Identify which cell holds the provided text, then report its (X, Y) central coordinate. 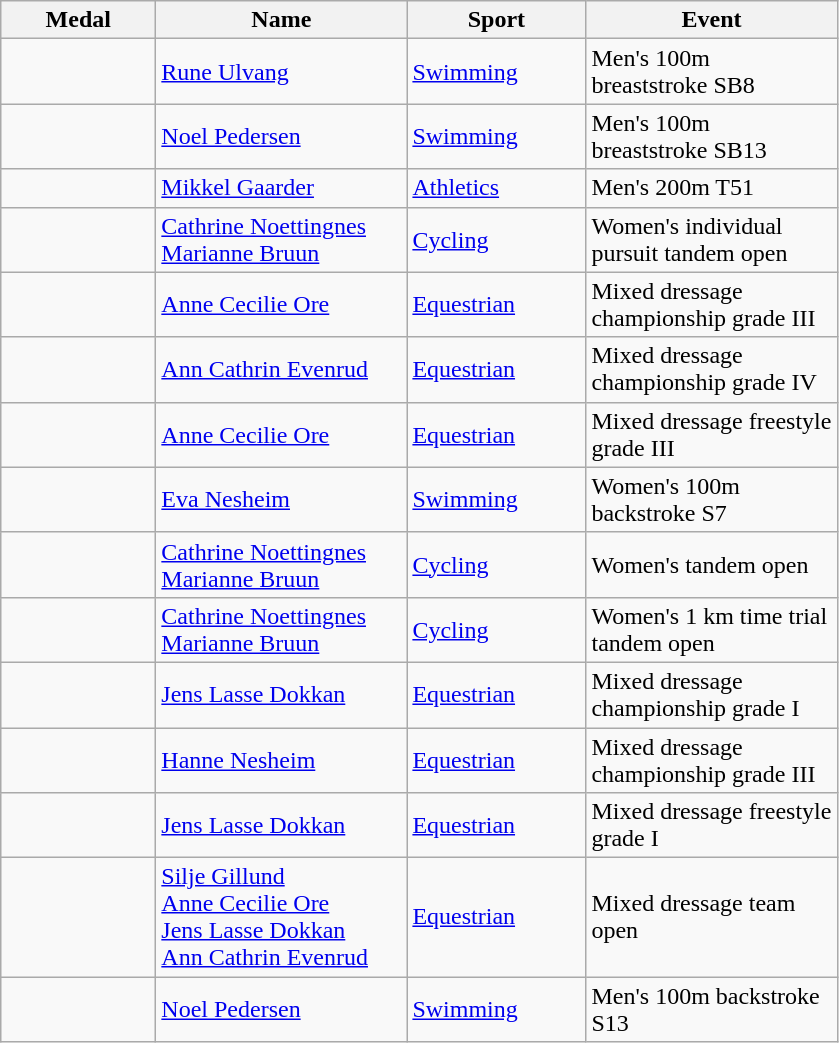
Silje Gillund Anne Cecilie Ore Jens Lasse Dokkan Ann Cathrin Evenrud (282, 918)
Hanne Nesheim (282, 760)
Eva Nesheim (282, 500)
Rune Ulvang (282, 72)
Mixed dressage freestyle grade I (712, 826)
Event (712, 20)
Women's tandem open (712, 564)
Men's 100m breaststroke SB13 (712, 136)
Women's individual pursuit tandem open (712, 240)
Mixed dressage championship grade IV (712, 370)
Mixed dressage freestyle grade III (712, 434)
Athletics (496, 188)
Ann Cathrin Evenrud (282, 370)
Mixed dressage championship grade I (712, 694)
Men's 200m T51 (712, 188)
Mikkel Gaarder (282, 188)
Name (282, 20)
Medal (78, 20)
Women's 100m backstroke S7 (712, 500)
Sport (496, 20)
Men's 100m backstroke S13 (712, 1010)
Women's 1 km time trial tandem open (712, 630)
Men's 100m breaststroke SB8 (712, 72)
Mixed dressage team open (712, 918)
